Find where the given text appears and provide that cell's center as [x, y] coordinate. 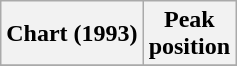
Peakposition [189, 34]
Chart (1993) [72, 34]
